From the cell containing the given text, extract its center point as (X, Y) coordinate. 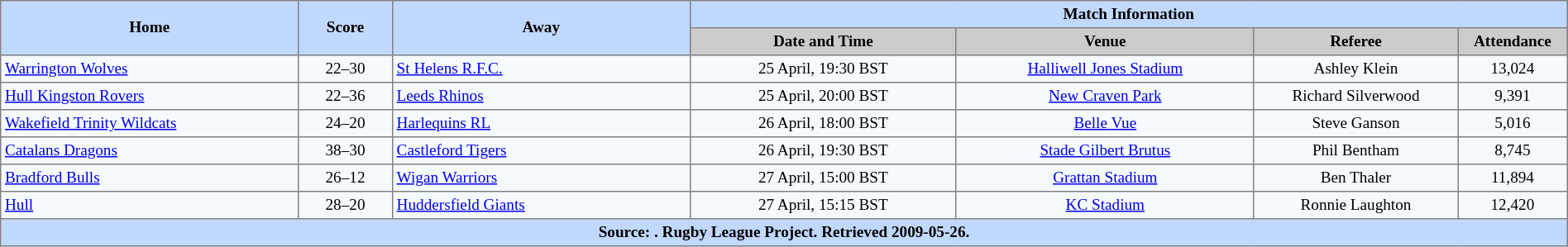
Warrington Wolves (150, 69)
Stade Gilbert Brutus (1105, 150)
Catalans Dragons (150, 150)
Huddersfield Giants (541, 205)
Venue (1105, 41)
Steve Ganson (1355, 124)
Away (541, 28)
Home (150, 28)
28–20 (346, 205)
Date and Time (823, 41)
38–30 (346, 150)
Wakefield Trinity Wildcats (150, 124)
Attendance (1513, 41)
24–20 (346, 124)
Referee (1355, 41)
Score (346, 28)
Ronnie Laughton (1355, 205)
Bradford Bulls (150, 178)
Leeds Rhinos (541, 96)
26 April, 18:00 BST (823, 124)
New Craven Park (1105, 96)
26 April, 19:30 BST (823, 150)
27 April, 15:15 BST (823, 205)
26–12 (346, 178)
Ashley Klein (1355, 69)
12,420 (1513, 205)
5,016 (1513, 124)
Source: . Rugby League Project. Retrieved 2009-05-26. (784, 233)
27 April, 15:00 BST (823, 178)
25 April, 20:00 BST (823, 96)
22–30 (346, 69)
11,894 (1513, 178)
St Helens R.F.C. (541, 69)
Hull Kingston Rovers (150, 96)
Halliwell Jones Stadium (1105, 69)
13,024 (1513, 69)
8,745 (1513, 150)
9,391 (1513, 96)
Hull (150, 205)
25 April, 19:30 BST (823, 69)
Wigan Warriors (541, 178)
22–36 (346, 96)
Grattan Stadium (1105, 178)
Phil Bentham (1355, 150)
Belle Vue (1105, 124)
Castleford Tigers (541, 150)
Match Information (1128, 15)
KC Stadium (1105, 205)
Harlequins RL (541, 124)
Ben Thaler (1355, 178)
Richard Silverwood (1355, 96)
